Detect which cell encompasses the target text, then output its [X, Y] center coordinate. 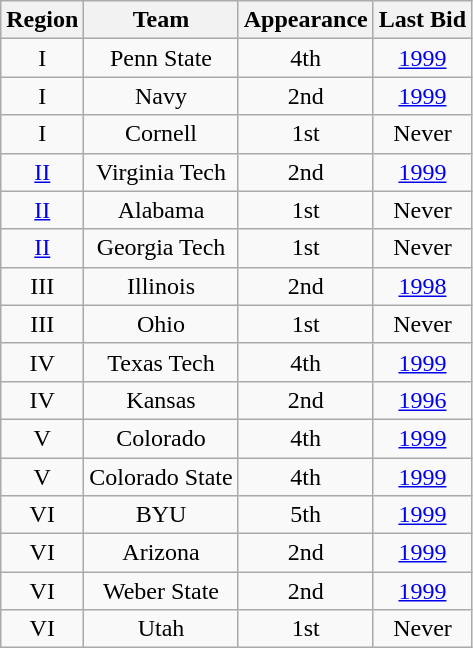
1998 [422, 286]
Penn State [161, 58]
Navy [161, 96]
Appearance [306, 20]
Kansas [161, 400]
Georgia Tech [161, 248]
Utah [161, 629]
Alabama [161, 210]
Illinois [161, 286]
5th [306, 515]
Last Bid [422, 20]
Cornell [161, 134]
Region [42, 20]
Weber State [161, 591]
1996 [422, 400]
Texas Tech [161, 362]
Colorado State [161, 477]
Team [161, 20]
Ohio [161, 324]
Colorado [161, 438]
BYU [161, 515]
Virginia Tech [161, 172]
Arizona [161, 553]
